For the text-containing cell, return its midpoint in [X, Y] coordinate format. 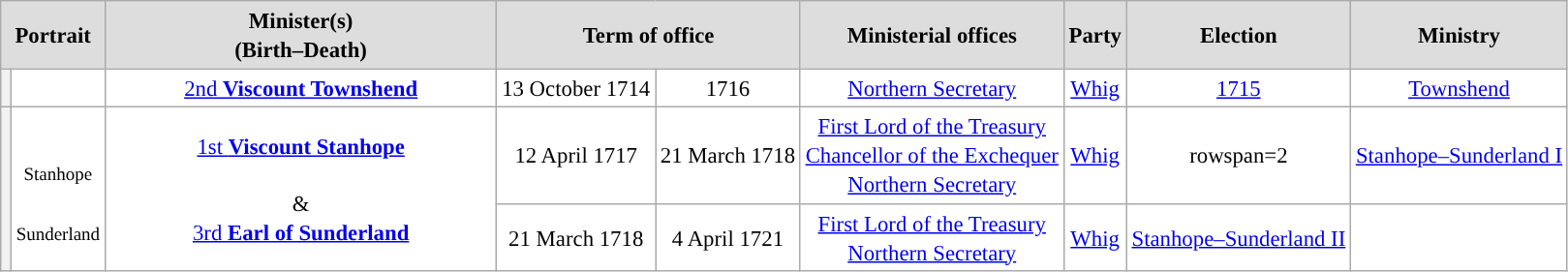
1715 [1238, 88]
Party [1094, 35]
13 October 1714 [576, 88]
4 April 1721 [728, 238]
StanhopeSunderland [58, 190]
Townshend [1460, 88]
rowspan=2 [1238, 156]
2nd Viscount Townshend [300, 88]
Minister(s)(Birth–Death) [300, 35]
Term of office [649, 35]
Stanhope–Sunderland II [1238, 238]
Northern Secretary [932, 88]
First Lord of the TreasuryNorthern Secretary [932, 238]
Stanhope–Sunderland I [1460, 156]
1716 [728, 88]
Ministerial offices [932, 35]
Election [1238, 35]
12 April 1717 [576, 156]
First Lord of the TreasuryChancellor of the ExchequerNorthern Secretary [932, 156]
Ministry [1460, 35]
1st Viscount Stanhope&3rd Earl of Sunderland [300, 190]
Portrait [53, 35]
